Scan for the cell matching the given text and deliver its [x, y] coordinate at center. 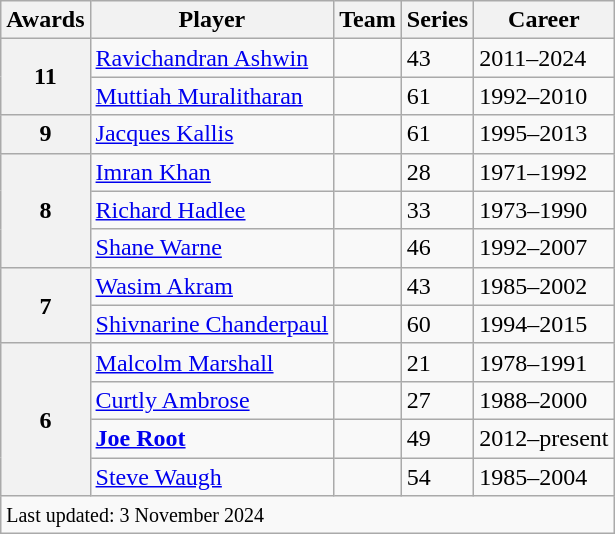
1994–2015 [544, 324]
Shivnarine Chanderpaul [212, 324]
33 [437, 210]
Series [437, 20]
Curtly Ambrose [212, 400]
60 [437, 324]
Ravichandran Ashwin [212, 58]
1985–2004 [544, 477]
21 [437, 362]
7 [46, 305]
Wasim Akram [212, 286]
2011–2024 [544, 58]
1973–1990 [544, 210]
6 [46, 419]
Career [544, 20]
1978–1991 [544, 362]
Jacques Kallis [212, 134]
Last updated: 3 November 2024 [308, 515]
9 [46, 134]
28 [437, 172]
8 [46, 210]
Imran Khan [212, 172]
Richard Hadlee [212, 210]
1971–1992 [544, 172]
Malcolm Marshall [212, 362]
49 [437, 438]
2012–present [544, 438]
Joe Root [212, 438]
Team [368, 20]
1992–2007 [544, 248]
1995–2013 [544, 134]
Muttiah Muralitharan [212, 96]
27 [437, 400]
46 [437, 248]
Player [212, 20]
1992–2010 [544, 96]
1988–2000 [544, 400]
Shane Warne [212, 248]
11 [46, 77]
Steve Waugh [212, 477]
1985–2002 [544, 286]
Awards [46, 20]
54 [437, 477]
